Identify which cell holds the provided text, then report its (X, Y) central coordinate. 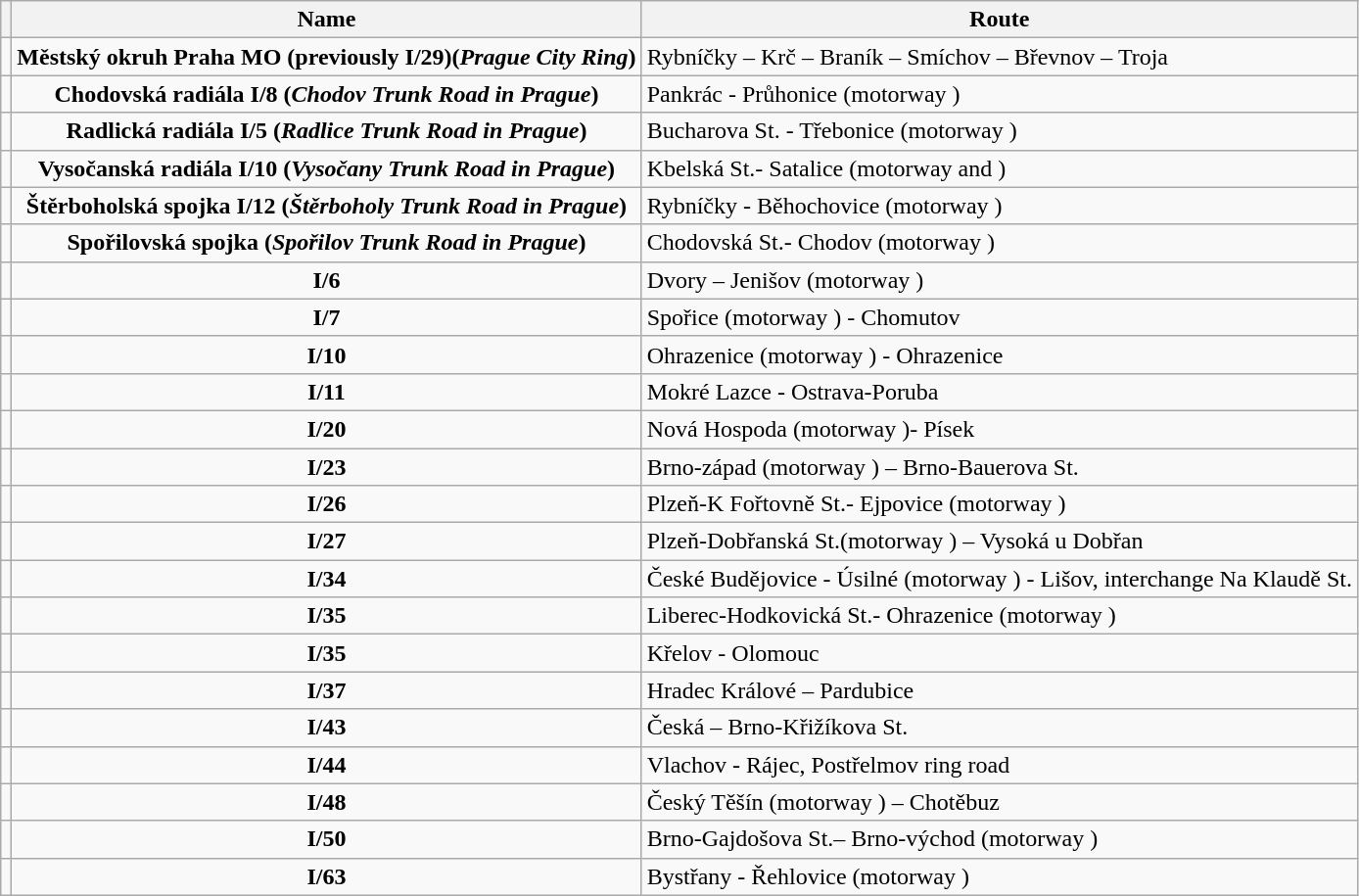
Mokré Lazce - Ostrava-Poruba (999, 392)
Plzeň-K Fořtovně St.- Ejpovice (motorway ) (999, 504)
I/43 (327, 728)
Plzeň-Dobřanská St.(motorway ) – Vysoká u Dobřan (999, 542)
Dvory – Jenišov (motorway ) (999, 280)
Vysočanská radiála I/10 (Vysočany Trunk Road in Prague) (327, 168)
Radlická radiála I/5 (Radlice Trunk Road in Prague) (327, 131)
Ohrazenice (motorway ) - Ohrazenice (999, 354)
Nová Hospoda (motorway )- Písek (999, 429)
I/11 (327, 392)
Křelov - Olomouc (999, 653)
I/26 (327, 504)
Chodovská radiála I/8 (Chodov Trunk Road in Prague) (327, 94)
Liberec-Hodkovická St.- Ohrazenice (motorway ) (999, 616)
I/27 (327, 542)
Kbelská St.- Satalice (motorway and ) (999, 168)
I/37 (327, 690)
Spořilovská spojka (Spořilov Trunk Road in Prague) (327, 243)
Česká – Brno-Křižíkova St. (999, 728)
Bystřany - Řehlovice (motorway ) (999, 876)
I/10 (327, 354)
I/23 (327, 467)
Spořice (motorway ) - Chomutov (999, 317)
Name (327, 20)
I/20 (327, 429)
Brno-západ (motorway ) – Brno-Bauerova St. (999, 467)
I/50 (327, 839)
I/44 (327, 765)
Štěrboholská spojka I/12 (Štěrboholy Trunk Road in Prague) (327, 206)
Route (999, 20)
Český Těšín (motorway ) – Chotěbuz (999, 802)
Hradec Králové – Pardubice (999, 690)
Rybníčky – Krč – Braník – Smíchov – Břevnov – Troja (999, 57)
Vlachov - Rájec, Postřelmov ring road (999, 765)
Rybníčky - Běhochovice (motorway ) (999, 206)
I/48 (327, 802)
I/63 (327, 876)
I/34 (327, 579)
Brno-Gajdošova St.– Brno-východ (motorway ) (999, 839)
I/6 (327, 280)
Městský okruh Praha MO (previously I/29)(Prague City Ring) (327, 57)
Bucharova St. - Třebonice (motorway ) (999, 131)
České Budějovice - Úsilné (motorway ) - Lišov, interchange Na Klaudě St. (999, 579)
I/7 (327, 317)
Pankrác - Průhonice (motorway ) (999, 94)
Chodovská St.- Chodov (motorway ) (999, 243)
